Search for the cell housing the specified text and yield its [x, y] center coordinate. 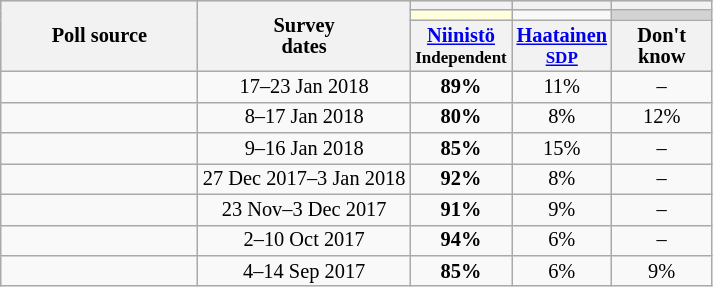
27 Dec 2017–3 Jan 2018 [304, 178]
80% [460, 118]
12% [662, 118]
4–14 Sep 2017 [304, 270]
Surveydates [304, 36]
HaatainenSDP [562, 46]
89% [460, 86]
NiinistöIndependent [460, 46]
Don't know [662, 46]
91% [460, 210]
9–16 Jan 2018 [304, 148]
8–17 Jan 2018 [304, 118]
2–10 Oct 2017 [304, 240]
11% [562, 86]
94% [460, 240]
23 Nov–3 Dec 2017 [304, 210]
Poll source [100, 36]
17–23 Jan 2018 [304, 86]
15% [562, 148]
92% [460, 178]
